Detect which cell encompasses the target text, then output its [X, Y] center coordinate. 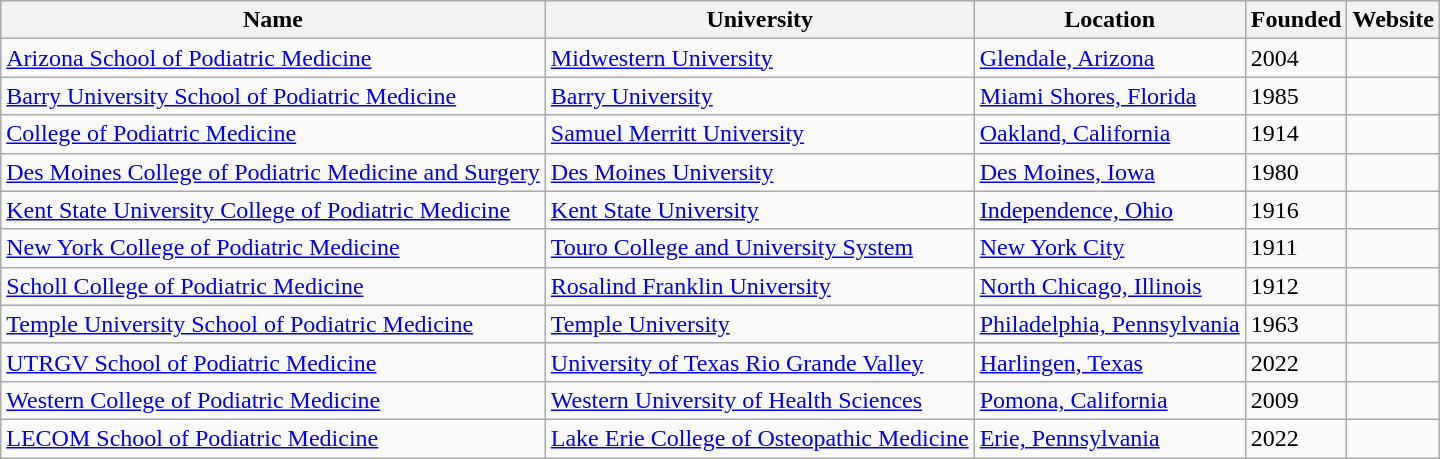
1914 [1296, 134]
1963 [1296, 324]
Name [274, 20]
College of Podiatric Medicine [274, 134]
1980 [1296, 172]
Website [1393, 20]
Scholl College of Podiatric Medicine [274, 286]
Glendale, Arizona [1110, 58]
Pomona, California [1110, 400]
Samuel Merritt University [760, 134]
2009 [1296, 400]
1985 [1296, 96]
LECOM School of Podiatric Medicine [274, 438]
Touro College and University System [760, 248]
New York City [1110, 248]
Founded [1296, 20]
Oakland, California [1110, 134]
Kent State University College of Podiatric Medicine [274, 210]
Philadelphia, Pennsylvania [1110, 324]
University [760, 20]
Des Moines College of Podiatric Medicine and Surgery [274, 172]
Lake Erie College of Osteopathic Medicine [760, 438]
Temple University [760, 324]
Midwestern University [760, 58]
Arizona School of Podiatric Medicine [274, 58]
New York College of Podiatric Medicine [274, 248]
Des Moines, Iowa [1110, 172]
Independence, Ohio [1110, 210]
University of Texas Rio Grande Valley [760, 362]
North Chicago, Illinois [1110, 286]
2004 [1296, 58]
1911 [1296, 248]
Harlingen, Texas [1110, 362]
UTRGV School of Podiatric Medicine [274, 362]
Western University of Health Sciences [760, 400]
Barry University School of Podiatric Medicine [274, 96]
Western College of Podiatric Medicine [274, 400]
Rosalind Franklin University [760, 286]
Erie, Pennsylvania [1110, 438]
1912 [1296, 286]
Miami Shores, Florida [1110, 96]
Des Moines University [760, 172]
Barry University [760, 96]
Kent State University [760, 210]
1916 [1296, 210]
Temple University School of Podiatric Medicine [274, 324]
Location [1110, 20]
